For the text-containing cell, return its midpoint in (X, Y) coordinate format. 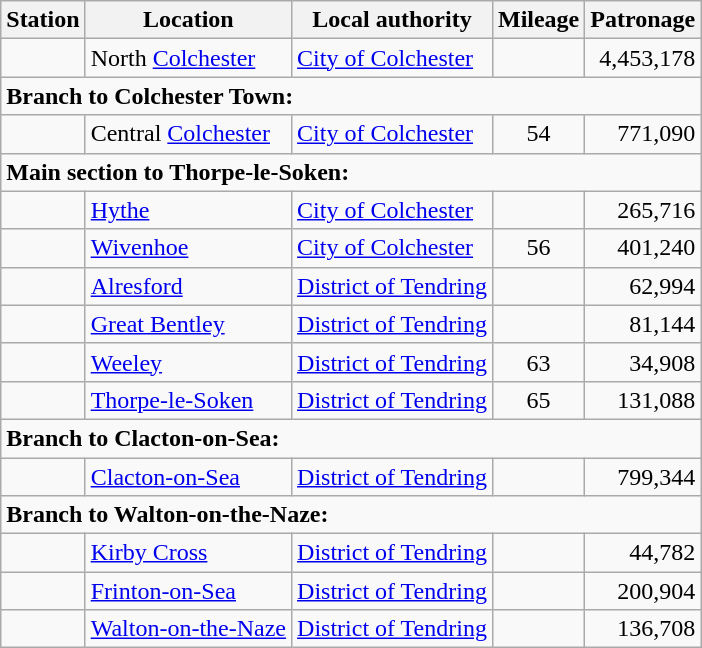
Wivenhoe (188, 248)
Local authority (392, 20)
136,708 (643, 629)
44,782 (643, 553)
Hythe (188, 210)
Walton-on-the-Naze (188, 629)
Branch to Walton-on-the-Naze: (351, 515)
North Colchester (188, 58)
54 (538, 134)
56 (538, 248)
62,994 (643, 286)
Kirby Cross (188, 553)
Branch to Colchester Town: (351, 96)
131,088 (643, 400)
Thorpe-le-Soken (188, 400)
Central Colchester (188, 134)
Frinton-on-Sea (188, 591)
65 (538, 400)
Mileage (538, 20)
Patronage (643, 20)
4,453,178 (643, 58)
34,908 (643, 362)
Great Bentley (188, 324)
Location (188, 20)
771,090 (643, 134)
401,240 (643, 248)
81,144 (643, 324)
Clacton-on-Sea (188, 477)
Main section to Thorpe-le-Soken: (351, 172)
799,344 (643, 477)
200,904 (643, 591)
265,716 (643, 210)
Alresford (188, 286)
63 (538, 362)
Branch to Clacton-on-Sea: (351, 438)
Station (43, 20)
Weeley (188, 362)
